Locate the cell with the specified text and output its (X, Y) center coordinate. 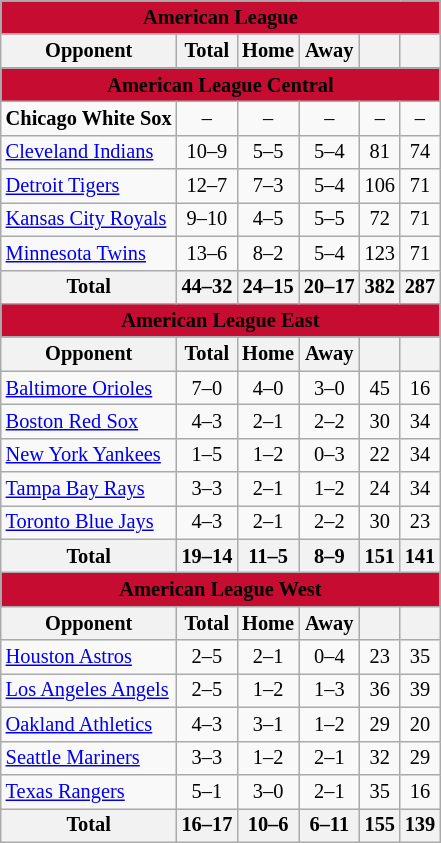
13–6 (208, 253)
4–5 (268, 219)
287 (420, 287)
Tampa Bay Rays (89, 489)
Los Angeles Angels (89, 690)
12–7 (208, 186)
Texas Rangers (89, 791)
American League Central (220, 85)
Minnesota Twins (89, 253)
9–10 (208, 219)
72 (380, 219)
10–9 (208, 152)
1–3 (330, 690)
Kansas City Royals (89, 219)
Baltimore Orioles (89, 388)
New York Yankees (89, 455)
32 (380, 758)
American League East (220, 320)
Houston Astros (89, 657)
7–0 (208, 388)
141 (420, 556)
39 (420, 690)
American League West (220, 589)
22 (380, 455)
0–3 (330, 455)
8–2 (268, 253)
382 (380, 287)
Cleveland Indians (89, 152)
155 (380, 825)
44–32 (208, 287)
Oakland Athletics (89, 724)
24–15 (268, 287)
20–17 (330, 287)
7–3 (268, 186)
8–9 (330, 556)
Seattle Mariners (89, 758)
0–4 (330, 657)
151 (380, 556)
Toronto Blue Jays (89, 522)
36 (380, 690)
1–5 (208, 455)
19–14 (208, 556)
20 (420, 724)
123 (380, 253)
6–11 (330, 825)
10–6 (268, 825)
4–0 (268, 388)
16–17 (208, 825)
Detroit Tigers (89, 186)
106 (380, 186)
74 (420, 152)
5–1 (208, 791)
24 (380, 489)
139 (420, 825)
45 (380, 388)
11–5 (268, 556)
3–1 (268, 724)
81 (380, 152)
Chicago White Sox (89, 118)
Boston Red Sox (89, 421)
American League (220, 17)
